Extract the (x, y) coordinate from the center of the cell holding the provided text.  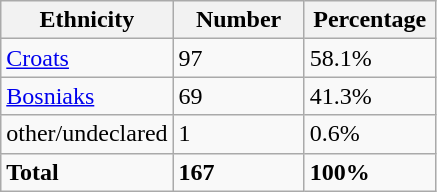
Croats (87, 58)
100% (370, 172)
1 (238, 134)
Number (238, 20)
Ethnicity (87, 20)
41.3% (370, 96)
58.1% (370, 58)
Percentage (370, 20)
97 (238, 58)
other/undeclared (87, 134)
69 (238, 96)
167 (238, 172)
Total (87, 172)
Bosniaks (87, 96)
0.6% (370, 134)
